Find where the given text appears and provide that cell's center as (X, Y) coordinate. 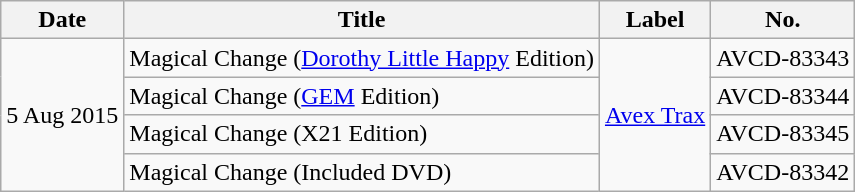
AVCD-83342 (783, 172)
Magical Change (Dorothy Little Happy Edition) (362, 58)
AVCD-83345 (783, 134)
No. (783, 20)
AVCD-83344 (783, 96)
Magical Change (X21 Edition) (362, 134)
Magical Change (GEM Edition) (362, 96)
Title (362, 20)
Date (62, 20)
Avex Trax (654, 115)
5 Aug 2015 (62, 115)
Magical Change (Included DVD) (362, 172)
Label (654, 20)
AVCD-83343 (783, 58)
